Detect which cell encompasses the target text, then output its [x, y] center coordinate. 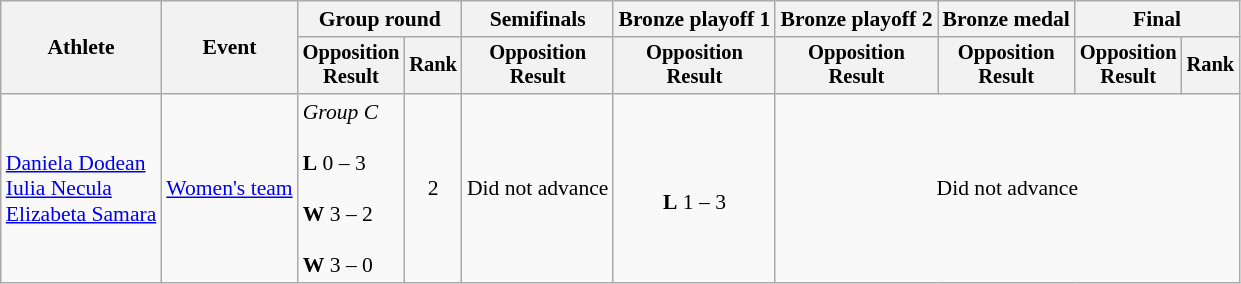
L 1 – 3 [694, 188]
2 [433, 188]
Bronze playoff 2 [856, 19]
Daniela DodeanIulia NeculaElizabeta Samara [82, 188]
Semifinals [538, 19]
Event [229, 48]
Final [1157, 19]
Group CL 0 – 3W 3 – 2W 3 – 0 [352, 188]
Athlete [82, 48]
Women's team [229, 188]
Bronze playoff 1 [694, 19]
Group round [380, 19]
Bronze medal [1006, 19]
